Identify which cell holds the provided text, then report its [x, y] central coordinate. 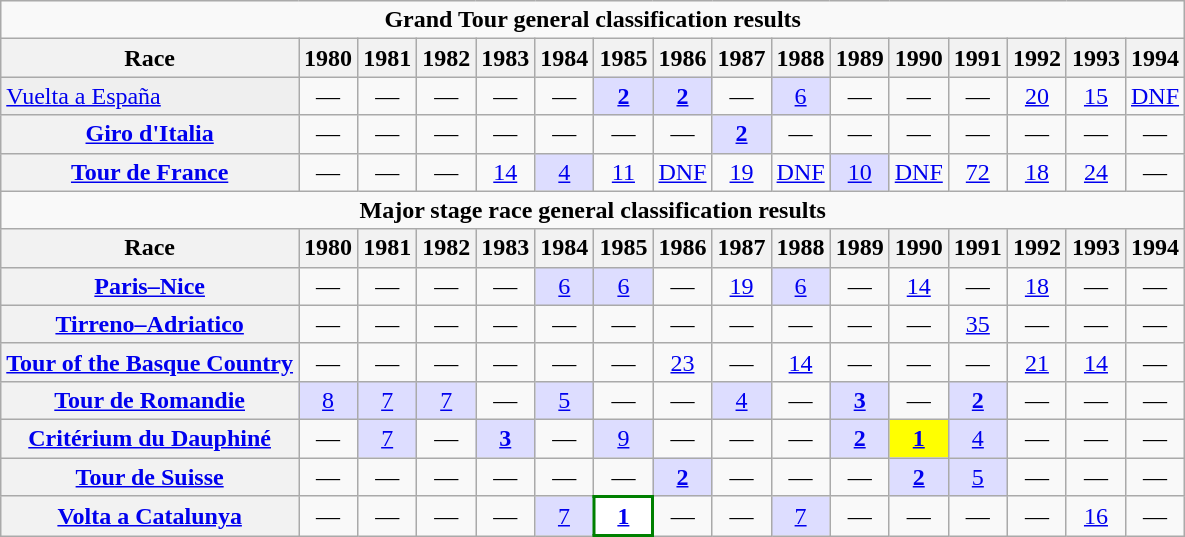
Volta a Catalunya [150, 516]
Grand Tour general classification results [593, 20]
9 [624, 438]
Major stage race general classification results [593, 210]
72 [978, 172]
Tour de Romandie [150, 400]
Tirreno–Adriatico [150, 324]
Tour de Suisse [150, 478]
16 [1096, 516]
11 [624, 172]
10 [860, 172]
23 [682, 362]
Tour de France [150, 172]
Paris–Nice [150, 286]
21 [1036, 362]
Vuelta a España [150, 96]
20 [1036, 96]
24 [1096, 172]
Giro d'Italia [150, 134]
Tour of the Basque Country [150, 362]
35 [978, 324]
15 [1096, 96]
Critérium du Dauphiné [150, 438]
8 [328, 400]
